Capture the cell that displays the provided text and extract its (x, y) central coordinate. 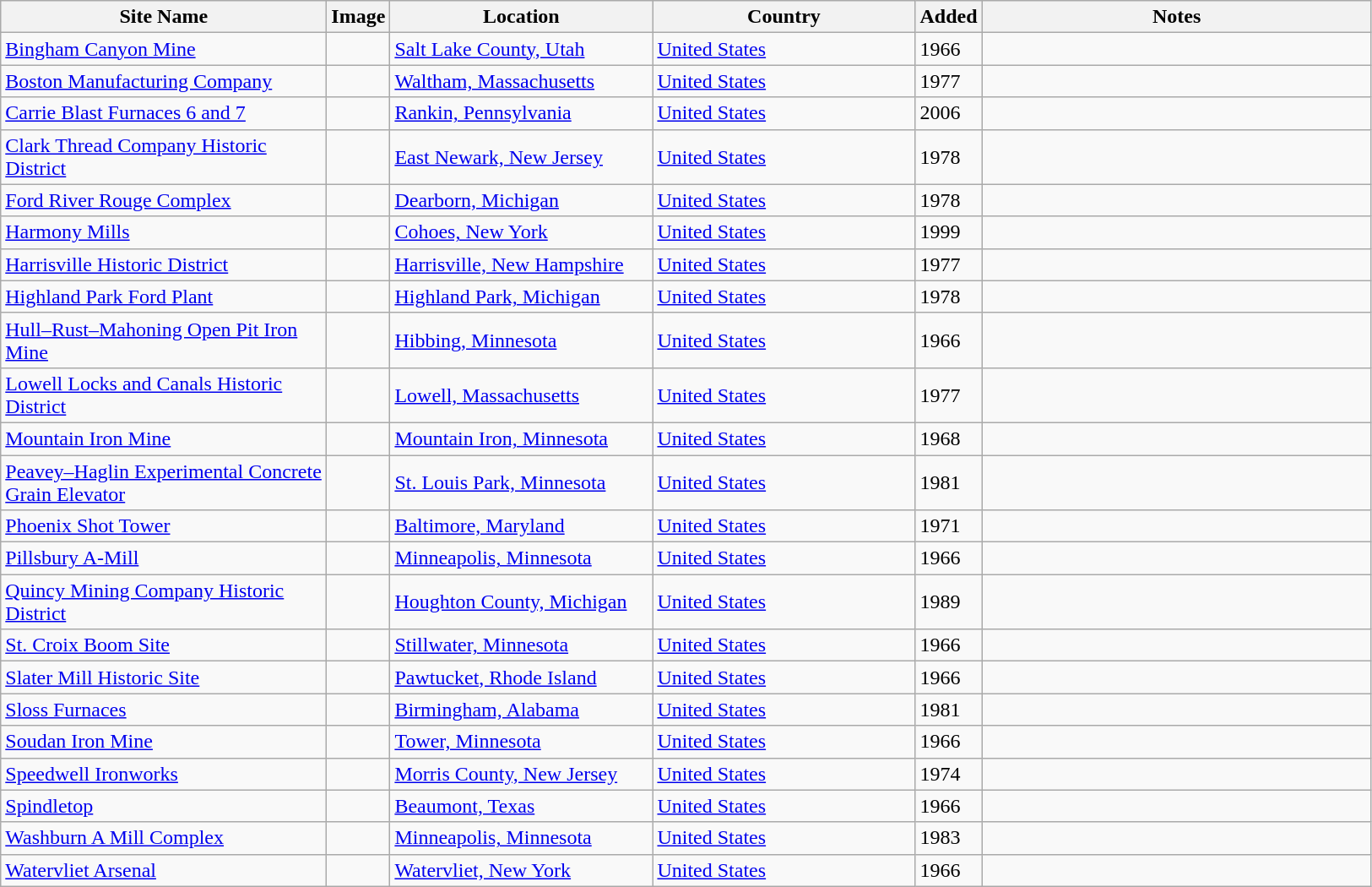
Lowell Locks and Canals Historic District (164, 395)
Mountain Iron Mine (164, 438)
Watervliet Arsenal (164, 870)
1983 (949, 838)
Dearborn, Michigan (522, 200)
Cohoes, New York (522, 232)
Lowell, Massachusetts (522, 395)
Bingham Canyon Mine (164, 49)
Watervliet, New York (522, 870)
Hull–Rust–Mahoning Open Pit Iron Mine (164, 340)
Pawtucket, Rhode Island (522, 677)
Tower, Minnesota (522, 742)
Rankin, Pennsylvania (522, 113)
Salt Lake County, Utah (522, 49)
Sloss Furnaces (164, 710)
Site Name (164, 17)
Washburn A Mill Complex (164, 838)
Harmony Mills (164, 232)
Slater Mill Historic Site (164, 677)
St. Louis Park, Minnesota (522, 482)
Added (949, 17)
1971 (949, 526)
1968 (949, 438)
Highland Park, Michigan (522, 297)
Stillwater, Minnesota (522, 645)
Boston Manufacturing Company (164, 81)
1974 (949, 774)
East Newark, New Jersey (522, 157)
Image (358, 17)
1999 (949, 232)
Harrisville Historic District (164, 264)
Morris County, New Jersey (522, 774)
Speedwell Ironworks (164, 774)
Spindletop (164, 806)
Houghton County, Michigan (522, 601)
Peavey–Haglin Experimental Concrete Grain Elevator (164, 482)
Birmingham, Alabama (522, 710)
Pillsbury A-Mill (164, 558)
Ford River Rouge Complex (164, 200)
Hibbing, Minnesota (522, 340)
Soudan Iron Mine (164, 742)
Highland Park Ford Plant (164, 297)
Location (522, 17)
Carrie Blast Furnaces 6 and 7 (164, 113)
Country (784, 17)
Waltham, Massachusetts (522, 81)
St. Croix Boom Site (164, 645)
Notes (1177, 17)
Harrisville, New Hampshire (522, 264)
Beaumont, Texas (522, 806)
1989 (949, 601)
2006 (949, 113)
Mountain Iron, Minnesota (522, 438)
Baltimore, Maryland (522, 526)
Quincy Mining Company Historic District (164, 601)
Clark Thread Company Historic District (164, 157)
Phoenix Shot Tower (164, 526)
